Pinpoint the cell where the given text exists, returning its (x, y) midpoint coordinate. 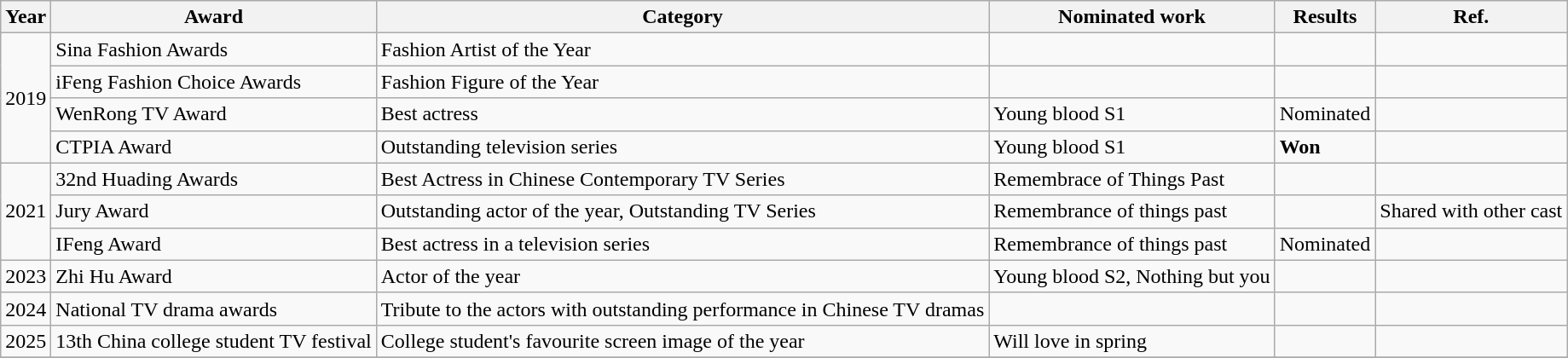
2023 (26, 276)
Fashion Figure of the Year (682, 82)
13th China college student TV festival (213, 341)
National TV drama awards (213, 309)
Jury Award (213, 211)
Outstanding television series (682, 147)
2019 (26, 98)
Best Actress in Chinese Contemporary TV Series (682, 179)
Outstanding actor of the year, Outstanding TV Series (682, 211)
Category (682, 17)
Best actress in a television series (682, 244)
IFeng Award (213, 244)
College student's favourite screen image of the year (682, 341)
Zhi Hu Award (213, 276)
Award (213, 17)
2025 (26, 341)
CTPIA Award (213, 147)
Best actress (682, 114)
Nominated work (1132, 17)
32nd Huading Awards (213, 179)
2021 (26, 211)
WenRong TV Award (213, 114)
Young blood S2, Nothing but you (1132, 276)
Ref. (1472, 17)
Won (1325, 147)
Will love in spring (1132, 341)
Actor of the year (682, 276)
Year (26, 17)
Tribute to the actors with outstanding performance in Chinese TV dramas (682, 309)
Results (1325, 17)
Sina Fashion Awards (213, 49)
iFeng Fashion Choice Awards (213, 82)
Remembrace of Things Past (1132, 179)
Shared with other cast (1472, 211)
2024 (26, 309)
Fashion Artist of the Year (682, 49)
